Return the [X, Y] coordinate for the center point of the cell that contains the specified text.  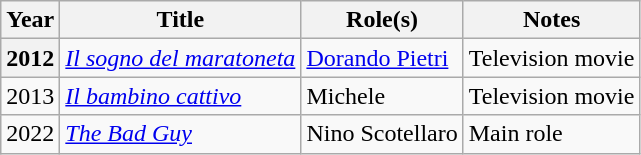
The Bad Guy [180, 134]
Year [30, 20]
2012 [30, 58]
2022 [30, 134]
Notes [552, 20]
Michele [382, 96]
Nino Scotellaro [382, 134]
2013 [30, 96]
Title [180, 20]
Il sogno del maratoneta [180, 58]
Il bambino cattivo [180, 96]
Main role [552, 134]
Role(s) [382, 20]
Dorando Pietri [382, 58]
